Detect which cell encompasses the target text, then output its (x, y) center coordinate. 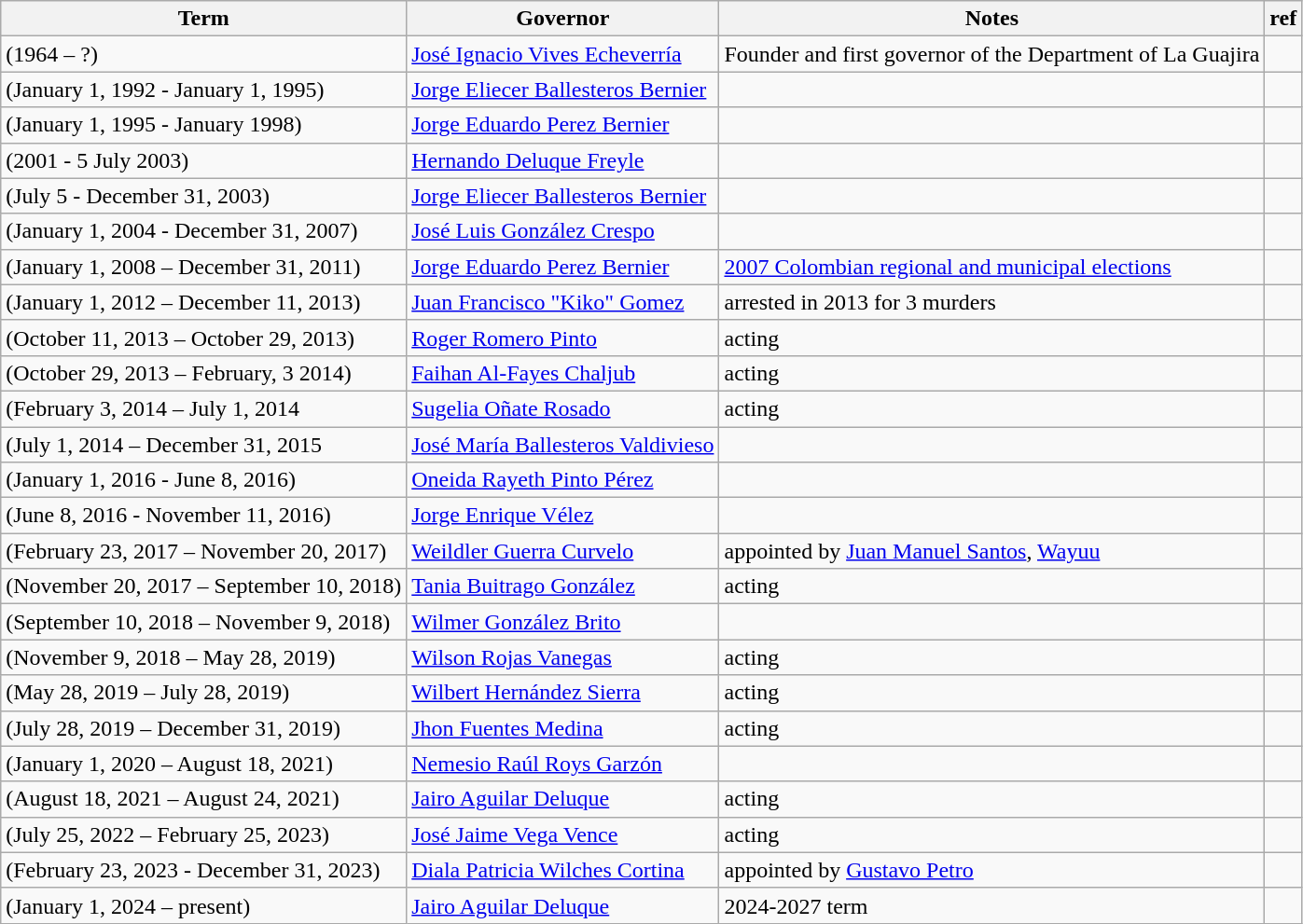
(February 23, 2023 - December 31, 2023) (203, 870)
(January 1, 2008 – December 31, 2011) (203, 267)
Jorge Enrique Vélez (563, 516)
(January 1, 2012 – December 11, 2013) (203, 302)
2024-2027 term (992, 905)
(January 1, 2004 - December 31, 2007) (203, 231)
appointed by Juan Manuel Santos, Wayuu (992, 551)
appointed by Gustavo Petro (992, 870)
(February 3, 2014 – July 1, 2014 (203, 408)
Juan Francisco "Kiko" Gomez (563, 302)
(October 29, 2013 – February, 3 2014) (203, 373)
Governor (563, 19)
(1964 – ?) (203, 54)
(2001 - 5 July 2003) (203, 160)
José Ignacio Vives Echeverría (563, 54)
(October 11, 2013 – October 29, 2013) (203, 338)
Wilmer González Brito (563, 622)
Faihan Al-Fayes Chaljub (563, 373)
(January 1, 2016 - June 8, 2016) (203, 480)
Diala Patricia Wilches Cortina (563, 870)
(February 23, 2017 – November 20, 2017) (203, 551)
(January 1, 2024 – present) (203, 905)
Hernando Deluque Freyle (563, 160)
(July 5 - December 31, 2003) (203, 196)
ref (1283, 19)
Oneida Rayeth Pinto Pérez (563, 480)
José María Ballesteros Valdivieso (563, 445)
José Jaime Vega Vence (563, 834)
(November 20, 2017 – September 10, 2018) (203, 586)
(November 9, 2018 – May 28, 2019) (203, 657)
José Luis González Crespo (563, 231)
arrested in 2013 for 3 murders (992, 302)
Wilbert Hernández Sierra (563, 693)
(January 1, 1995 - January 1998) (203, 125)
Term (203, 19)
Tania Buitrago González (563, 586)
Sugelia Oñate Rosado (563, 408)
Notes (992, 19)
Founder and first governor of the Department of La Guajira (992, 54)
(July 1, 2014 – December 31, 2015 (203, 445)
Weildler Guerra Curvelo (563, 551)
2007 Colombian regional and municipal elections (992, 267)
Jhon Fuentes Medina (563, 728)
(August 18, 2021 – August 24, 2021) (203, 799)
(January 1, 1992 - January 1, 1995) (203, 90)
Roger Romero Pinto (563, 338)
Nemesio Raúl Roys Garzón (563, 764)
(June 8, 2016 - November 11, 2016) (203, 516)
(May 28, 2019 – July 28, 2019) (203, 693)
Wilson Rojas Vanegas (563, 657)
(September 10, 2018 – November 9, 2018) (203, 622)
(July 28, 2019 – December 31, 2019) (203, 728)
(July 25, 2022 – February 25, 2023) (203, 834)
(January 1, 2020 – August 18, 2021) (203, 764)
